Locate the cell with the specified text and output its [x, y] center coordinate. 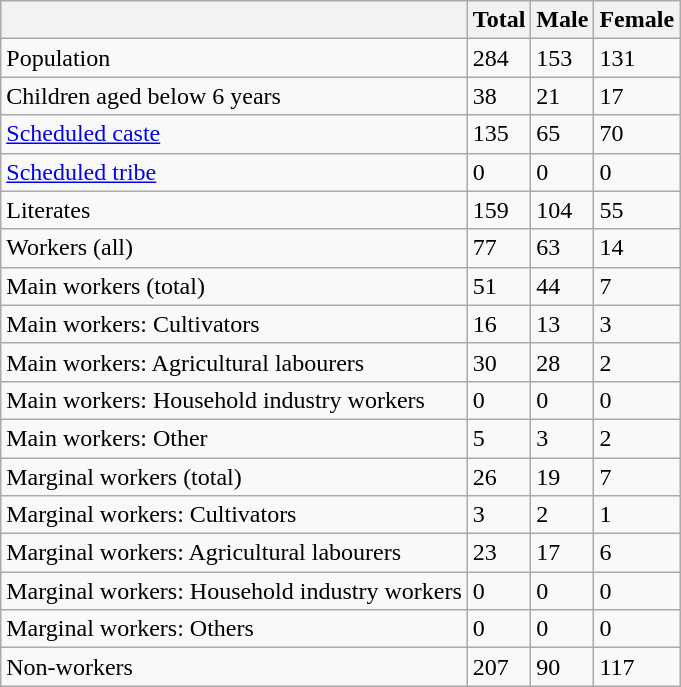
13 [562, 324]
28 [562, 362]
44 [562, 286]
Main workers: Other [234, 438]
Non-workers [234, 667]
38 [499, 96]
Scheduled caste [234, 134]
153 [562, 58]
Female [637, 20]
51 [499, 286]
65 [562, 134]
Total [499, 20]
159 [499, 210]
6 [637, 553]
70 [637, 134]
Marginal workers: Household industry workers [234, 591]
14 [637, 248]
55 [637, 210]
Main workers: Agricultural labourers [234, 362]
19 [562, 477]
104 [562, 210]
63 [562, 248]
Literates [234, 210]
Marginal workers: Others [234, 629]
Scheduled tribe [234, 172]
Male [562, 20]
Children aged below 6 years [234, 96]
Marginal workers: Agricultural labourers [234, 553]
284 [499, 58]
90 [562, 667]
23 [499, 553]
Main workers: Household industry workers [234, 400]
131 [637, 58]
Main workers: Cultivators [234, 324]
135 [499, 134]
26 [499, 477]
16 [499, 324]
21 [562, 96]
Marginal workers: Cultivators [234, 515]
77 [499, 248]
207 [499, 667]
117 [637, 667]
Population [234, 58]
1 [637, 515]
Main workers (total) [234, 286]
30 [499, 362]
5 [499, 438]
Workers (all) [234, 248]
Marginal workers (total) [234, 477]
